Capture the cell that displays the provided text and extract its (X, Y) central coordinate. 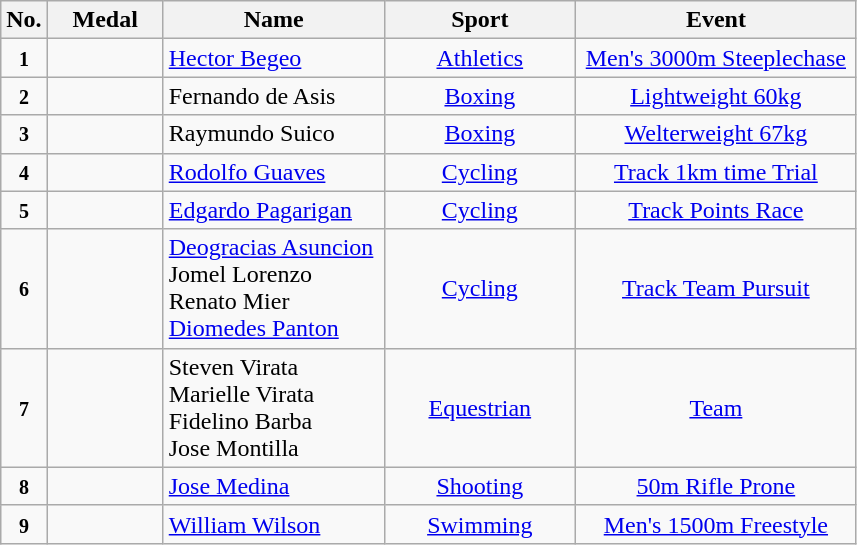
3 (24, 134)
Track Team Pursuit (716, 288)
Men's 1500m Freestyle (716, 524)
Event (716, 20)
Team (716, 408)
Deogracias AsuncionJomel LorenzoRenato MierDiomedes Panton (274, 288)
2 (24, 96)
Welterweight 67kg (716, 134)
Track Points Race (716, 210)
Men's 3000m Steeplechase (716, 58)
8 (24, 486)
5 (24, 210)
Raymundo Suico (274, 134)
Sport (480, 20)
Steven VirataMarielle VirataFidelino BarbaJose Montilla (274, 408)
9 (24, 524)
William Wilson (274, 524)
1 (24, 58)
Edgardo Pagarigan (274, 210)
Hector Begeo (274, 58)
Fernando de Asis (274, 96)
Track 1km time Trial (716, 172)
Lightweight 60kg (716, 96)
7 (24, 408)
Rodolfo Guaves (274, 172)
6 (24, 288)
Swimming (480, 524)
Equestrian (480, 408)
4 (24, 172)
Jose Medina (274, 486)
No. (24, 20)
50m Rifle Prone (716, 486)
Athletics (480, 58)
Medal (105, 20)
Name (274, 20)
Shooting (480, 486)
